Search for the cell housing the specified text and yield its (X, Y) center coordinate. 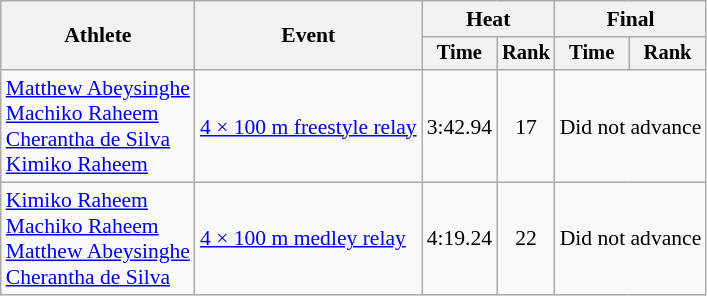
3:42.94 (460, 126)
Event (308, 36)
4 × 100 m freestyle relay (308, 126)
Final (631, 19)
Heat (488, 19)
Athlete (98, 36)
4 × 100 m medley relay (308, 239)
Matthew AbeysingheMachiko RaheemCherantha de SilvaKimiko Raheem (98, 126)
17 (526, 126)
4:19.24 (460, 239)
22 (526, 239)
Kimiko RaheemMachiko RaheemMatthew AbeysingheCherantha de Silva (98, 239)
